Determine the (X, Y) coordinate at the center of the cell enclosing the given text.  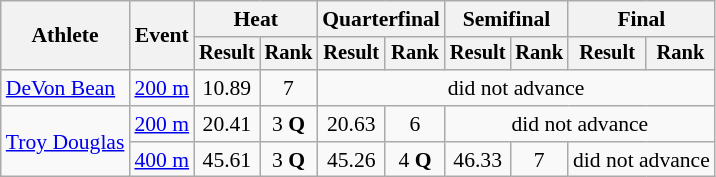
10.89 (227, 88)
Event (162, 36)
20.41 (227, 124)
Semifinal (506, 19)
Heat (256, 19)
Final (642, 19)
Troy Douglas (66, 142)
6 (415, 124)
DeVon Bean (66, 88)
20.63 (351, 124)
Quarterfinal (381, 19)
Athlete (66, 36)
3 Q (289, 124)
7 (289, 88)
